Extract the [X, Y] coordinate from the center of the cell holding the provided text.  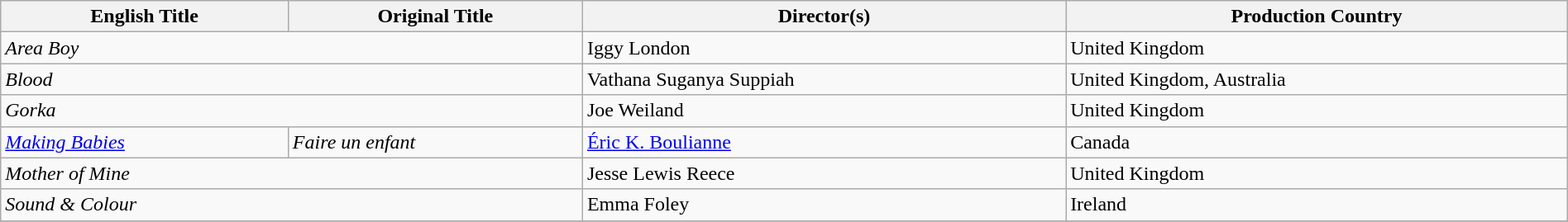
United Kingdom, Australia [1317, 79]
Blood [292, 79]
Director(s) [824, 17]
Mother of Mine [292, 173]
Production Country [1317, 17]
Éric K. Boulianne [824, 142]
Making Babies [145, 142]
Area Boy [292, 48]
English Title [145, 17]
Gorka [292, 111]
Original Title [435, 17]
Emma Foley [824, 205]
Canada [1317, 142]
Sound & Colour [292, 205]
Faire un enfant [435, 142]
Jesse Lewis Reece [824, 173]
Ireland [1317, 205]
Vathana Suganya Suppiah [824, 79]
Joe Weiland [824, 111]
Iggy London [824, 48]
